Capture the cell that displays the provided text and extract its [x, y] central coordinate. 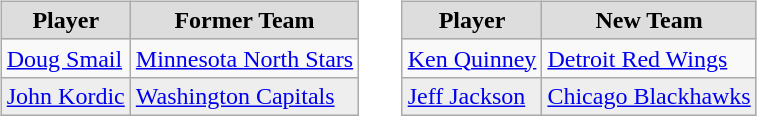
New Team [649, 20]
Detroit Red Wings [649, 58]
Washington Capitals [244, 96]
Minnesota North Stars [244, 58]
John Kordic [66, 96]
Doug Smail [66, 58]
Ken Quinney [472, 58]
Former Team [244, 20]
Jeff Jackson [472, 96]
Chicago Blackhawks [649, 96]
